Capture the cell that displays the provided text and extract its [X, Y] central coordinate. 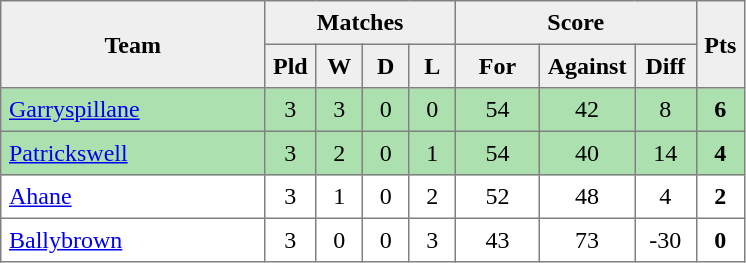
Team [133, 44]
48 [586, 197]
Matches [360, 23]
73 [586, 240]
8 [666, 110]
L [432, 66]
Against [586, 66]
Garryspillane [133, 110]
Ahane [133, 197]
Ballybrown [133, 240]
W [339, 66]
43 [497, 240]
Pld [290, 66]
6 [720, 110]
Patrickswell [133, 153]
For [497, 66]
D [385, 66]
-30 [666, 240]
Diff [666, 66]
42 [586, 110]
Score [576, 23]
52 [497, 197]
14 [666, 153]
40 [586, 153]
Pts [720, 44]
